Locate the cell with the specified text and output its (x, y) center coordinate. 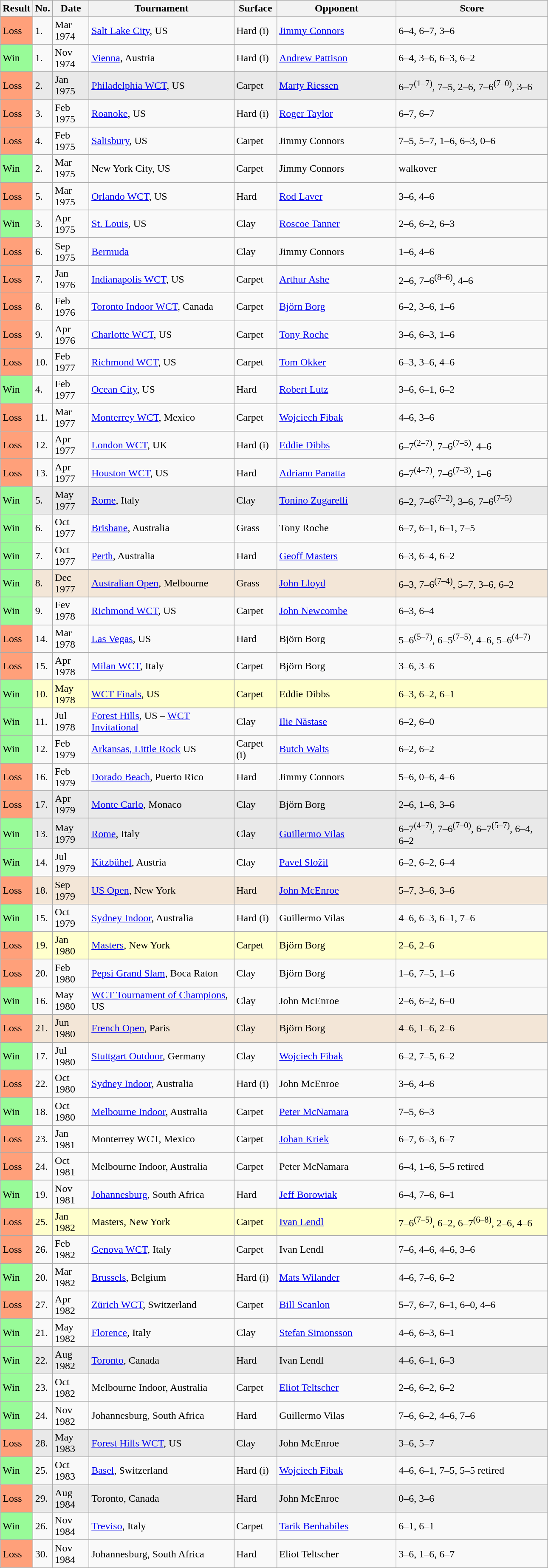
Tarik Benhabiles (336, 1526)
Mar 1974 (71, 31)
Jul 1978 (71, 722)
Jeff Borowiak (336, 1194)
Feb 1980 (71, 973)
Opponent (336, 8)
Feb 1976 (71, 307)
6–7(1–7), 7–5, 2–6, 7–6(7–0), 3–6 (472, 86)
Bill Scanlon (336, 1305)
2–6, 6–2, 6–3 (472, 224)
1–6, 4–6 (472, 252)
3–6, 1–6, 6–7 (472, 1554)
Jan 1981 (71, 1139)
Florence, Italy (161, 1333)
5–6, 0–6, 4–6 (472, 777)
Jun 1980 (71, 1028)
Johan Kriek (336, 1139)
John Lloyd (336, 583)
3–6, 6–1, 6–2 (472, 390)
Perth, Australia (161, 556)
Fev 1978 (71, 611)
6–7(4–7), 7–6(7–3), 1–6 (472, 473)
Arkansas, Little Rock US (161, 749)
Apr 1976 (71, 334)
30. (42, 1554)
Apr 1979 (71, 805)
6–4, 7–6, 6–1 (472, 1194)
Apr 1978 (71, 666)
4–6, 6–3, 6–1 (472, 1333)
6–4, 1–6, 5–5 retired (472, 1167)
4–6, 1–6, 2–6 (472, 1028)
Basel, Switzerland (161, 1471)
John Newcombe (336, 611)
Andrew Pattison (336, 58)
Mats Wilander (336, 1277)
3–6, 6–3, 1–6 (472, 334)
6–7(4–7), 7–6(7–0), 6–7(5–7), 6–4, 6–2 (472, 834)
Zürich WCT, Switzerland (161, 1305)
4–6, 7–6, 6–2 (472, 1277)
Brisbane, Australia (161, 528)
28. (42, 1443)
Brussels, Belgium (161, 1277)
US Open, New York (161, 890)
Tom Okker (336, 362)
WCT Finals, US (161, 693)
Pavel Složil (336, 863)
Philadelphia WCT, US (161, 86)
6–3, 6–4, 6–2 (472, 556)
Sep 1979 (71, 890)
0–6, 3–6 (472, 1498)
6–2, 7–5, 6–2 (472, 1056)
6–2, 6–0 (472, 722)
4–6, 3–6 (472, 417)
May 1979 (71, 834)
Oct 1981 (71, 1167)
Jul 1979 (71, 863)
6–2, 6–2 (472, 749)
New York City, US (161, 168)
Houston WCT, US (161, 473)
Nov 1982 (71, 1415)
St. Louis, US (161, 224)
7–6, 6–2, 4–6, 7–6 (472, 1415)
2–6, 6–2, 6–0 (472, 1000)
Genova WCT, Italy (161, 1249)
5–6(5–7), 6–5(7–5), 4–6, 5–6(4–7) (472, 638)
4–6, 6–3, 6–1, 7–6 (472, 918)
Aug 1982 (71, 1360)
6–1, 6–1 (472, 1526)
Geoff Masters (336, 556)
3–6, 3–6 (472, 666)
7–6, 4–6, 4–6, 3–6 (472, 1249)
Adriano Panatta (336, 473)
6–2, 6–2, 6–4 (472, 863)
4–6, 6–1, 7–5, 5–5 retired (472, 1471)
London WCT, UK (161, 445)
2–6, 1–6, 3–6 (472, 805)
Vienna, Austria (161, 58)
Salt Lake City, US (161, 31)
6–7(2–7), 7–6(7–5), 4–6 (472, 445)
Roger Taylor (336, 113)
Nov 1981 (71, 1194)
Tournament (161, 8)
Arthur Ashe (336, 279)
27. (42, 1305)
2–6, 7–6(8–6), 4–6 (472, 279)
Jan 1975 (71, 86)
5–7, 3–6, 3–6 (472, 890)
walkover (472, 168)
7–5, 5–7, 1–6, 6–3, 0–6 (472, 141)
Butch Walts (336, 749)
Monte Carlo, Monaco (161, 805)
Tonino Zugarelli (336, 501)
Jul 1980 (71, 1056)
6–2, 3–6, 1–6 (472, 307)
May 1980 (71, 1000)
Aug 1984 (71, 1498)
Pepsi Grand Slam, Boca Raton (161, 973)
May 1978 (71, 693)
Toronto Indoor WCT, Canada (161, 307)
Australian Open, Melbourne (161, 583)
Score (472, 8)
Marty Riessen (336, 86)
Roscoe Tanner (336, 224)
Mar 1977 (71, 417)
6–7, 6–7 (472, 113)
Jan 1980 (71, 945)
6–2, 7–6(7–2), 3–6, 7–6(7–5) (472, 501)
Sep 1975 (71, 252)
2–6, 6–2, 6–2 (472, 1388)
2–6, 2–6 (472, 945)
7–5, 6–3 (472, 1112)
Robert Lutz (336, 390)
Bermuda (161, 252)
6–3, 6–4 (472, 611)
6–3, 3–6, 4–6 (472, 362)
Carpet (i) (256, 749)
Dorado Beach, Puerto Rico (161, 777)
Treviso, Italy (161, 1526)
Apr 1975 (71, 224)
5–7, 6–7, 6–1, 6–0, 4–6 (472, 1305)
No. (42, 8)
Mar 1982 (71, 1277)
3–6, 5–7 (472, 1443)
6–3, 6–2, 6–1 (472, 693)
Apr 1982 (71, 1305)
Milan WCT, Italy (161, 666)
6–7, 6–3, 6–7 (472, 1139)
WCT Tournament of Champions, US (161, 1000)
Feb 1982 (71, 1249)
Stuttgart Outdoor, Germany (161, 1056)
Orlando WCT, US (161, 196)
Roanoke, US (161, 113)
May 1983 (71, 1443)
Jan 1982 (71, 1222)
Salisbury, US (161, 141)
Indianapolis WCT, US (161, 279)
7–6(7–5), 6–2, 6–7(6–8), 2–6, 4–6 (472, 1222)
Nov 1974 (71, 58)
Jan 1976 (71, 279)
Ocean City, US (161, 390)
French Open, Paris (161, 1028)
Charlotte WCT, US (161, 334)
Surface (256, 8)
May 1977 (71, 501)
May 1982 (71, 1333)
6–4, 6–7, 3–6 (472, 31)
6–4, 3–6, 6–3, 6–2 (472, 58)
Result (17, 8)
Mar 1978 (71, 638)
6–3, 7–6(7–4), 5–7, 3–6, 6–2 (472, 583)
Rod Laver (336, 196)
Ilie Năstase (336, 722)
Forest Hills, US – WCT Invitational (161, 722)
Date (71, 8)
4–6, 6–1, 6–3 (472, 1360)
Dec 1977 (71, 583)
Stefan Simonsson (336, 1333)
Kitzbühel, Austria (161, 863)
6–7, 6–1, 6–1, 7–5 (472, 528)
Oct 1979 (71, 918)
Forest Hills WCT, US (161, 1443)
Oct 1982 (71, 1388)
Oct 1983 (71, 1471)
29. (42, 1498)
Las Vegas, US (161, 638)
1–6, 7–5, 1–6 (472, 973)
